Return [x, y] of the center of cell containing provided text 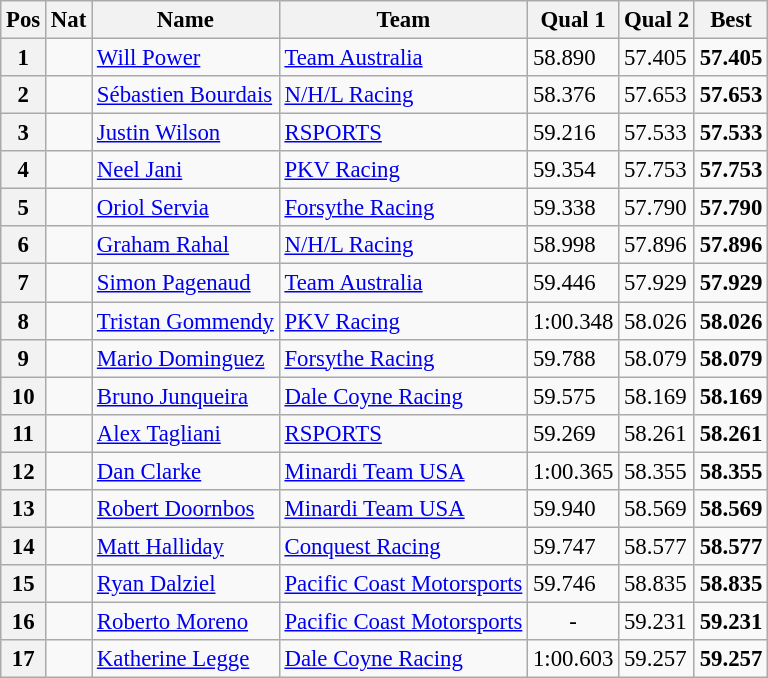
Justin Wilson [186, 133]
1 [24, 58]
Team [404, 20]
59.269 [574, 433]
4 [24, 170]
Matt Halliday [186, 546]
59.747 [574, 546]
Name [186, 20]
- [574, 621]
59.788 [574, 358]
59.575 [574, 396]
Sébastien Bourdais [186, 95]
Graham Rahal [186, 245]
13 [24, 509]
59.216 [574, 133]
Bruno Junqueira [186, 396]
5 [24, 208]
Pos [24, 20]
3 [24, 133]
59.746 [574, 584]
Will Power [186, 58]
Tristan Gommendy [186, 321]
7 [24, 283]
59.338 [574, 208]
Alex Tagliani [186, 433]
15 [24, 584]
Dan Clarke [186, 471]
58.890 [574, 58]
Mario Dominguez [186, 358]
16 [24, 621]
Conquest Racing [404, 546]
Neel Jani [186, 170]
12 [24, 471]
Qual 1 [574, 20]
Oriol Servia [186, 208]
14 [24, 546]
Best [730, 20]
1:00.348 [574, 321]
17 [24, 659]
59.354 [574, 170]
1:00.603 [574, 659]
10 [24, 396]
9 [24, 358]
1:00.365 [574, 471]
58.376 [574, 95]
Qual 2 [657, 20]
59.940 [574, 509]
Roberto Moreno [186, 621]
6 [24, 245]
Simon Pagenaud [186, 283]
11 [24, 433]
2 [24, 95]
Robert Doornbos [186, 509]
Nat [69, 20]
59.446 [574, 283]
Ryan Dalziel [186, 584]
Katherine Legge [186, 659]
58.998 [574, 245]
8 [24, 321]
